Provide the [x, y] coordinate of the cell's center where the given text is located.  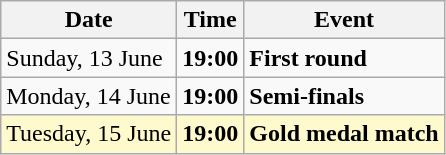
Event [344, 20]
Time [210, 20]
Monday, 14 June [89, 96]
Semi-finals [344, 96]
Tuesday, 15 June [89, 134]
Sunday, 13 June [89, 58]
First round [344, 58]
Date [89, 20]
Gold medal match [344, 134]
